Extract the [x, y] coordinate from the center of the cell holding the provided text.  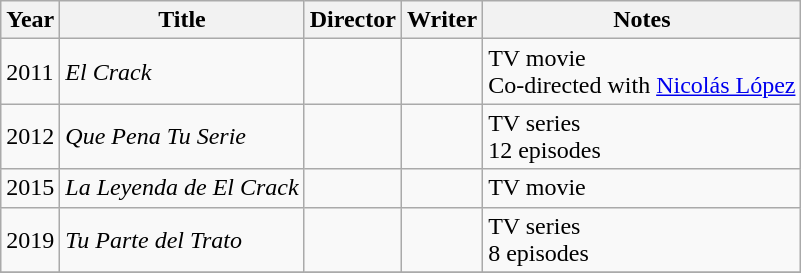
TV movie [642, 188]
2015 [30, 188]
2012 [30, 136]
Director [352, 20]
TV movieCo-directed with Nicolás López [642, 72]
Tu Parte del Trato [182, 240]
TV series12 episodes [642, 136]
Writer [442, 20]
2019 [30, 240]
La Leyenda de El Crack [182, 188]
Notes [642, 20]
Title [182, 20]
El Crack [182, 72]
2011 [30, 72]
TV series8 episodes [642, 240]
Year [30, 20]
Que Pena Tu Serie [182, 136]
